Detect which cell encompasses the target text, then output its [X, Y] center coordinate. 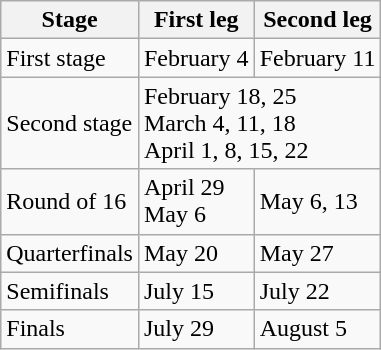
February 4 [196, 58]
Second stage [70, 123]
May 6, 13 [318, 202]
July 29 [196, 329]
July 22 [318, 291]
Round of 16 [70, 202]
May 27 [318, 253]
May 20 [196, 253]
Stage [70, 20]
July 15 [196, 291]
Finals [70, 329]
April 29May 6 [196, 202]
Second leg [318, 20]
February 18, 25March 4, 11, 18April 1, 8, 15, 22 [260, 123]
First leg [196, 20]
First stage [70, 58]
Semifinals [70, 291]
August 5 [318, 329]
Quarterfinals [70, 253]
February 11 [318, 58]
